For the text-containing cell, return its midpoint in (X, Y) coordinate format. 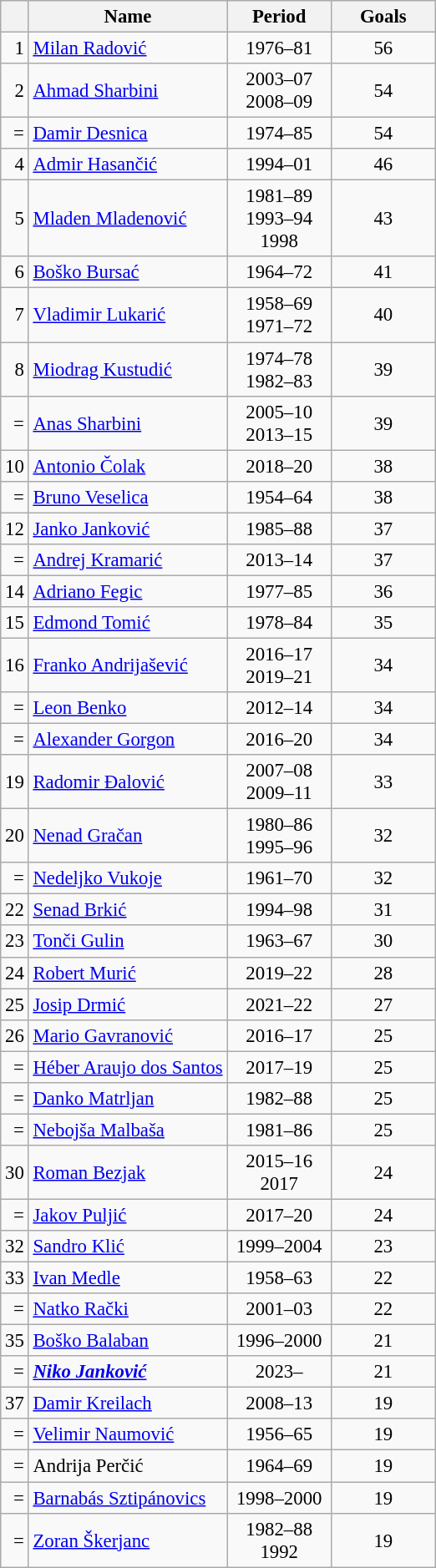
Robert Murić (128, 973)
Niko Janković (128, 1372)
10 (15, 466)
4 (15, 164)
20 (15, 837)
1963–67 (279, 942)
8 (15, 369)
Natko Rački (128, 1309)
Bruno Veselica (128, 497)
1996–2000 (279, 1341)
40 (383, 316)
2018–20 (279, 466)
31 (383, 910)
Nenad Gračan (128, 837)
2016–17 (279, 1035)
Jakov Puljić (128, 1215)
7 (15, 316)
1954–64 (279, 497)
6 (15, 273)
1982–881992 (279, 1540)
1978–84 (279, 623)
Sandro Klić (128, 1247)
Franko Andrijašević (128, 665)
2008–13 (279, 1404)
Period (279, 17)
Roman Bezjak (128, 1172)
27 (383, 1004)
Héber Araujo dos Santos (128, 1067)
1964–69 (279, 1466)
Zoran Škerjanc (128, 1540)
2016–20 (279, 740)
2 (15, 90)
2023– (279, 1372)
1994–98 (279, 910)
1980–861995–96 (279, 837)
Janko Janković (128, 529)
Mladen Mladenović (128, 219)
1956–65 (279, 1435)
Barnabás Sztipánovics (128, 1498)
Admir Hasančić (128, 164)
56 (383, 48)
1999–2004 (279, 1247)
1981–86 (279, 1130)
1982–88 (279, 1099)
1976–81 (279, 48)
Nebojša Malbaša (128, 1130)
2015–162017 (279, 1172)
2021–22 (279, 1004)
1998–2000 (279, 1498)
Andrija Perčić (128, 1466)
Miodrag Kustudić (128, 369)
1964–72 (279, 273)
1985–88 (279, 529)
46 (383, 164)
Senad Brkić (128, 910)
16 (15, 665)
26 (15, 1035)
Milan Radović (128, 48)
2013–14 (279, 560)
1974–781982–83 (279, 369)
Goals (383, 17)
2016–172019–21 (279, 665)
2012–14 (279, 708)
5 (15, 219)
28 (383, 973)
Damir Kreilach (128, 1404)
41 (383, 273)
Boško Bursać (128, 273)
Josip Drmić (128, 1004)
Ahmad Sharbini (128, 90)
Andrej Kramarić (128, 560)
1977–85 (279, 591)
Radomir Đalović (128, 781)
2001–03 (279, 1309)
1 (15, 48)
12 (15, 529)
Edmond Tomić (128, 623)
Damir Desnica (128, 134)
1958–63 (279, 1278)
1981–891993–941998 (279, 219)
1994–01 (279, 164)
2005–102013–15 (279, 422)
Nedeljko Vukoje (128, 878)
14 (15, 591)
Alexander Gorgon (128, 740)
Anas Sharbini (128, 422)
Mario Gavranović (128, 1035)
36 (383, 591)
2017–20 (279, 1215)
Vladimir Lukarić (128, 316)
Danko Matrljan (128, 1099)
Tonči Gulin (128, 942)
2003–072008–09 (279, 90)
1974–85 (279, 134)
Boško Balaban (128, 1341)
Name (128, 17)
Adriano Fegic (128, 591)
2007–082009–11 (279, 781)
Antonio Čolak (128, 466)
2017–19 (279, 1067)
15 (15, 623)
2019–22 (279, 973)
Leon Benko (128, 708)
Velimir Naumović (128, 1435)
Ivan Medle (128, 1278)
1961–70 (279, 878)
43 (383, 219)
1958–691971–72 (279, 316)
